Provide the (x, y) coordinate of the cell's center where the given text is located.  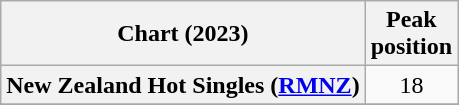
Peakposition (411, 34)
Chart (2023) (183, 34)
18 (411, 85)
New Zealand Hot Singles (RMNZ) (183, 85)
